Determine the (x, y) coordinate at the center of the cell enclosing the given text.  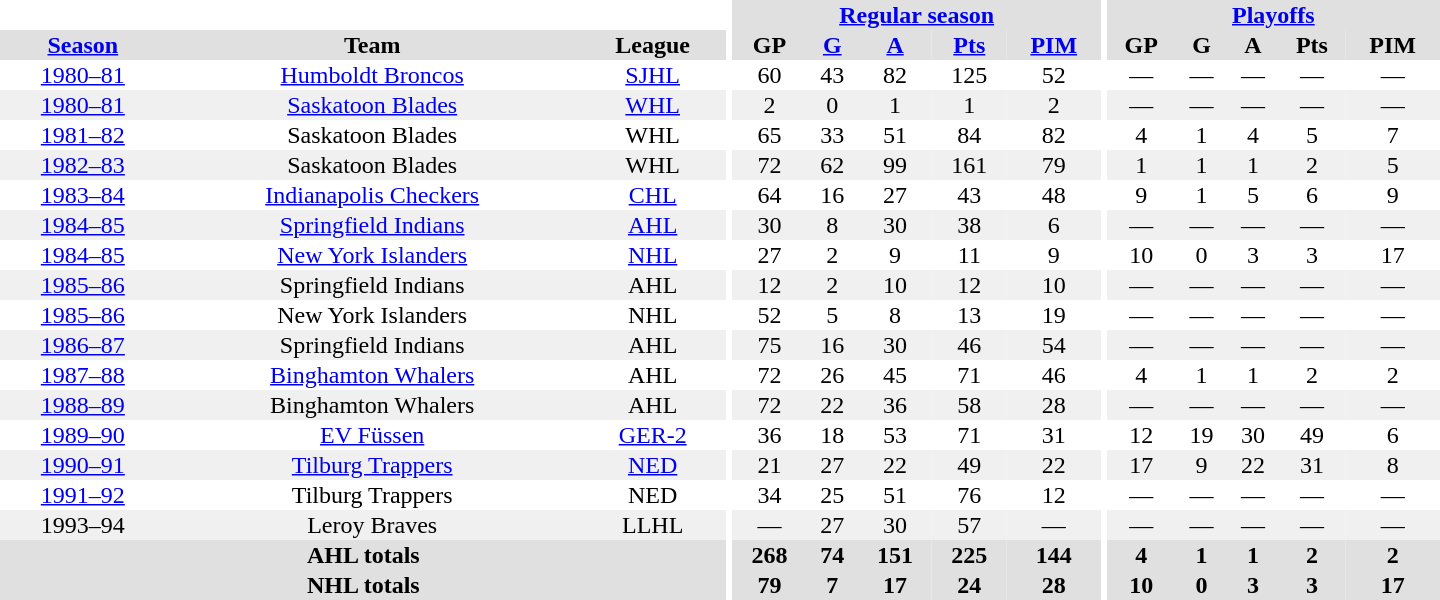
Leroy Braves (372, 525)
57 (969, 525)
Season (83, 45)
AHL totals (364, 555)
60 (769, 75)
13 (969, 315)
144 (1054, 555)
48 (1054, 195)
NHL totals (364, 585)
EV Füssen (372, 435)
1990–91 (83, 465)
75 (769, 345)
1987–88 (83, 375)
125 (969, 75)
18 (832, 435)
99 (895, 165)
84 (969, 135)
LLHL (653, 525)
74 (832, 555)
64 (769, 195)
1982–83 (83, 165)
54 (1054, 345)
1989–90 (83, 435)
21 (769, 465)
Regular season (916, 15)
53 (895, 435)
1986–87 (83, 345)
45 (895, 375)
65 (769, 135)
25 (832, 495)
58 (969, 405)
76 (969, 495)
161 (969, 165)
1991–92 (83, 495)
225 (969, 555)
1988–89 (83, 405)
Indianapolis Checkers (372, 195)
26 (832, 375)
11 (969, 255)
1981–82 (83, 135)
268 (769, 555)
Team (372, 45)
24 (969, 585)
Playoffs (1274, 15)
33 (832, 135)
62 (832, 165)
CHL (653, 195)
Humboldt Broncos (372, 75)
151 (895, 555)
34 (769, 495)
38 (969, 225)
SJHL (653, 75)
1983–84 (83, 195)
League (653, 45)
GER-2 (653, 435)
1993–94 (83, 525)
